Pinpoint the cell where the given text exists, returning its [x, y] midpoint coordinate. 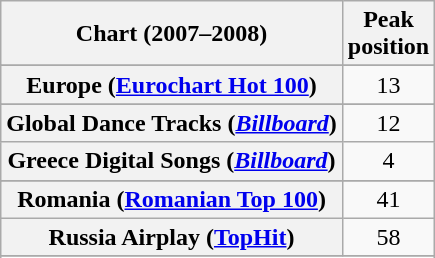
58 [388, 237]
12 [388, 123]
13 [388, 85]
Romania (Romanian Top 100) [172, 199]
4 [388, 161]
Chart (2007–2008) [172, 34]
41 [388, 199]
Global Dance Tracks (Billboard) [172, 123]
Europe (Eurochart Hot 100) [172, 85]
Russia Airplay (TopHit) [172, 237]
Peakposition [388, 34]
Greece Digital Songs (Billboard) [172, 161]
